Find where the given text appears and provide that cell's center as [X, Y] coordinate. 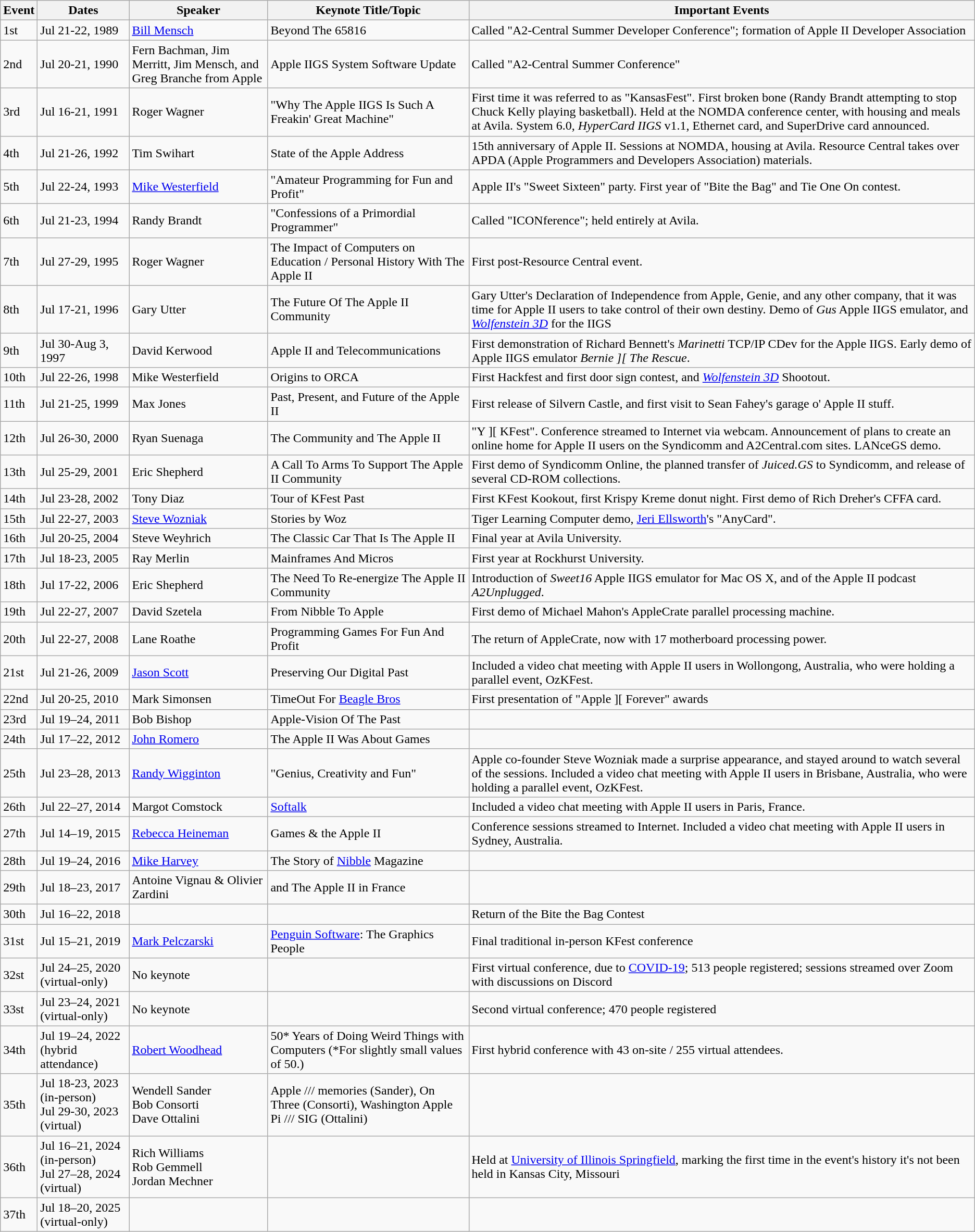
Ray Merlin [198, 558]
"Genius, Creativity and Fun" [368, 773]
Conference sessions streamed to Internet. Included a video chat meeting with Apple II users in Sydney, Australia. [722, 833]
Jul 24–25, 2020 (virtual-only) [83, 975]
Jul 20-25, 2010 [83, 699]
First Hackfest and first door sign contest, and Wolfenstein 3D Shootout. [722, 377]
Tim Swihart [198, 153]
Rebecca Heineman [198, 833]
50* Years of Doing Weird Things with Computers (*For slightly small values of 50.) [368, 1050]
Keynote Title/Topic [368, 10]
14th [19, 499]
29th [19, 887]
Preserving Our Digital Past [368, 673]
10th [19, 377]
"Amateur Programming for Fun and Profit" [368, 186]
Tour of KFest Past [368, 499]
Robert Woodhead [198, 1050]
21st [19, 673]
First post-Resource Central event. [722, 261]
Steve Weyhrich [198, 538]
Steve Wozniak [198, 519]
35th [19, 1105]
First hybrid conference with 43 on-site / 255 virtual attendees. [722, 1050]
Introduction of Sweet16 Apple IIGS emulator for Mac OS X, and of the Apple II podcast A2Unplugged. [722, 585]
Jul 17-22, 2006 [83, 585]
Apple-Vision Of The Past [368, 719]
Jul 19–24, 2011 [83, 719]
Jul 15–21, 2019 [83, 941]
19th [19, 612]
Past, Present, and Future of the Apple II [368, 404]
The Classic Car That Is The Apple II [368, 538]
24th [19, 739]
Jul 17–22, 2012 [83, 739]
Apple II and Telecommunications [368, 350]
15th [19, 519]
Included a video chat meeting with Apple II users in Wollongong, Australia, who were holding a parallel event, OzKFest. [722, 673]
Jul 23–24, 2021 (virtual-only) [83, 1009]
First KFest Kookout, first Krispy Kreme donut night. First demo of Rich Dreher's CFFA card. [722, 499]
First virtual conference, due to COVID-19; 513 people registered; sessions streamed over Zoom with discussions on Discord [722, 975]
David Szetela [198, 612]
Mark Pelczarski [198, 941]
Return of the Bite the Bag Contest [722, 914]
Wendell SanderBob ConsortiDave Ottalini [198, 1105]
Beyond The 65816 [368, 30]
Jul 18–20, 2025 (virtual-only) [83, 1214]
"Confessions of a Primordial Programmer" [368, 221]
37th [19, 1214]
Jul 19–24, 2022 (hybrid attendance) [83, 1050]
Mark Simonsen [198, 699]
Antoine Vignau & Olivier Zardini [198, 887]
Programming Games For Fun And Profit [368, 638]
Rich WilliamsRob GemmellJordan Mechner [198, 1166]
Final year at Avila University. [722, 538]
Jul 23-28, 2002 [83, 499]
Mainframes And Micros [368, 558]
Randy Brandt [198, 221]
Jul 18-23, 2005 [83, 558]
22nd [19, 699]
Jul 17-21, 1996 [83, 309]
The Community and The Apple II [368, 437]
Jul 18-23, 2023 (in-person)Jul 29-30, 2023 (virtual) [83, 1105]
Jul 30-Aug 3, 1997 [83, 350]
Penguin Software: The Graphics People [368, 941]
3rd [19, 112]
Jul 23–28, 2013 [83, 773]
17th [19, 558]
36th [19, 1166]
32st [19, 975]
Jul 22-27, 2003 [83, 519]
Jul 22-24, 1993 [83, 186]
Apple IIGS System Software Update [368, 64]
27th [19, 833]
30th [19, 914]
The Apple II Was About Games [368, 739]
Lane Roathe [198, 638]
Jul 16–22, 2018 [83, 914]
23rd [19, 719]
"Why The Apple IIGS Is Such A Freakin' Great Machine" [368, 112]
Mike Harvey [198, 861]
Jul 19–24, 2016 [83, 861]
First presentation of "Apple ][ Forever" awards [722, 699]
Jul 22-26, 1998 [83, 377]
25th [19, 773]
8th [19, 309]
and The Apple II in France [368, 887]
First demonstration of Richard Bennett's Marinetti TCP/IP CDev for the Apple IIGS. Early demo of Apple IIGS emulator Bernie ][ The Rescue. [722, 350]
John Romero [198, 739]
Bill Mensch [198, 30]
Jul 26-30, 2000 [83, 437]
26th [19, 807]
Second virtual conference; 470 people registered [722, 1009]
First demo of Michael Mahon's AppleCrate parallel processing machine. [722, 612]
5th [19, 186]
Gary Utter [198, 309]
The Impact of Computers on Education / Personal History With The Apple II [368, 261]
Games & the Apple II [368, 833]
David Kerwood [198, 350]
Called "ICONference"; held entirely at Avila. [722, 221]
31st [19, 941]
Jul 21-22, 1989 [83, 30]
The Future Of The Apple II Community [368, 309]
7th [19, 261]
The Story of Nibble Magazine [368, 861]
From Nibble To Apple [368, 612]
28th [19, 861]
The Need To Re-energize The Apple II Community [368, 585]
33st [19, 1009]
Apple /// memories (Sander), On Three (Consorti), Washington Apple Pi /// SIG (Ottalini) [368, 1105]
Stories by Woz [368, 519]
Jul 14–19, 2015 [83, 833]
Max Jones [198, 404]
A Call To Arms To Support The Apple II Community [368, 472]
20th [19, 638]
First year at Rockhurst University. [722, 558]
Jul 20-21, 1990 [83, 64]
6th [19, 221]
Jason Scott [198, 673]
The return of AppleCrate, now with 17 motherboard processing power. [722, 638]
9th [19, 350]
Important Events [722, 10]
Jul 21-26, 2009 [83, 673]
State of the Apple Address [368, 153]
18th [19, 585]
Tony Diaz [198, 499]
Margot Comstock [198, 807]
TimeOut For Beagle Bros [368, 699]
Called "A2-Central Summer Conference" [722, 64]
Jul 18–23, 2017 [83, 887]
13th [19, 472]
Final traditional in-person KFest conference [722, 941]
Randy Wigginton [198, 773]
Ryan Suenaga [198, 437]
Tiger Learning Computer demo, Jeri Ellsworth's "AnyCard". [722, 519]
Jul 21-23, 1994 [83, 221]
12th [19, 437]
Included a video chat meeting with Apple II users in Paris, France. [722, 807]
Jul 20-25, 2004 [83, 538]
1st [19, 30]
Dates [83, 10]
Jul 21-26, 1992 [83, 153]
Jul 21-25, 1999 [83, 404]
Jul 16–21, 2024 (in-person)Jul 27–28, 2024 (virtual) [83, 1166]
16th [19, 538]
34th [19, 1050]
Jul 16-21, 1991 [83, 112]
Speaker [198, 10]
11th [19, 404]
Called "A2-Central Summer Developer Conference"; formation of Apple II Developer Association [722, 30]
Fern Bachman, Jim Merritt, Jim Mensch, and Greg Branche from Apple [198, 64]
First demo of Syndicomm Online, the planned transfer of Juiced.GS to Syndicomm, and release of several CD-ROM collections. [722, 472]
First release of Silvern Castle, and first visit to Sean Fahey's garage o' Apple II stuff. [722, 404]
Bob Bishop [198, 719]
Jul 22-27, 2008 [83, 638]
Origins to ORCA [368, 377]
Apple II's "Sweet Sixteen" party. First year of "Bite the Bag" and Tie One On contest. [722, 186]
Jul 25-29, 2001 [83, 472]
Softalk [368, 807]
Event [19, 10]
Jul 22–27, 2014 [83, 807]
Jul 27-29, 1995 [83, 261]
2nd [19, 64]
4th [19, 153]
Held at University of Illinois Springfield, marking the first time in the event's history it's not been held in Kansas City, Missouri [722, 1166]
Jul 22-27, 2007 [83, 612]
